Determine the (x, y) coordinate at the center of the cell enclosing the given text.  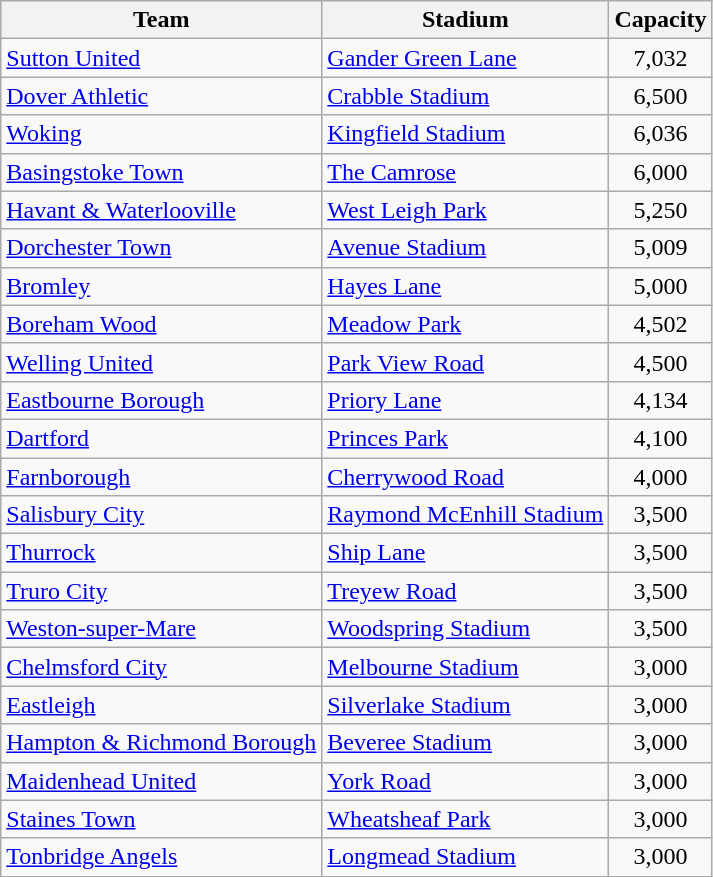
4,100 (660, 438)
5,000 (660, 286)
Crabble Stadium (466, 96)
Treyew Road (466, 591)
York Road (466, 781)
7,032 (660, 58)
Salisbury City (162, 515)
Cherrywood Road (466, 477)
6,000 (660, 172)
West Leigh Park (466, 210)
Beveree Stadium (466, 743)
Longmead Stadium (466, 857)
Silverlake Stadium (466, 705)
Dover Athletic (162, 96)
Melbourne Stadium (466, 667)
Capacity (660, 20)
The Camrose (466, 172)
Staines Town (162, 819)
Woking (162, 134)
Boreham Wood (162, 324)
4,500 (660, 362)
Meadow Park (466, 324)
Stadium (466, 20)
Dartford (162, 438)
4,502 (660, 324)
Tonbridge Angels (162, 857)
Princes Park (466, 438)
6,500 (660, 96)
Sutton United (162, 58)
Eastbourne Borough (162, 400)
Dorchester Town (162, 248)
Hampton & Richmond Borough (162, 743)
Eastleigh (162, 705)
5,009 (660, 248)
Team (162, 20)
Hayes Lane (466, 286)
Truro City (162, 591)
Ship Lane (466, 553)
Thurrock (162, 553)
Raymond McEnhill Stadium (466, 515)
6,036 (660, 134)
4,134 (660, 400)
4,000 (660, 477)
Farnborough (162, 477)
Havant & Waterlooville (162, 210)
Maidenhead United (162, 781)
Park View Road (466, 362)
Woodspring Stadium (466, 629)
Bromley (162, 286)
Avenue Stadium (466, 248)
Weston-super-Mare (162, 629)
Priory Lane (466, 400)
Kingfield Stadium (466, 134)
Basingstoke Town (162, 172)
Gander Green Lane (466, 58)
Chelmsford City (162, 667)
Wheatsheaf Park (466, 819)
5,250 (660, 210)
Welling United (162, 362)
